Return [X, Y] of the center of cell containing provided text 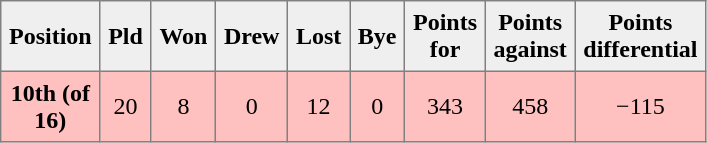
10th (of 16) [50, 106]
Position [50, 36]
Lost [319, 36]
Bye [378, 36]
343 [446, 106]
20 [126, 106]
Points for [446, 36]
12 [319, 106]
Drew [252, 36]
Pld [126, 36]
−115 [640, 106]
8 [184, 106]
Points differential [640, 36]
Points against [530, 36]
458 [530, 106]
Won [184, 36]
